Provide the (x, y) coordinate of the cell's center where the given text is located.  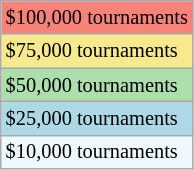
$10,000 tournaments (97, 152)
$75,000 tournaments (97, 51)
$25,000 tournaments (97, 118)
$100,000 tournaments (97, 17)
$50,000 tournaments (97, 85)
